Locate the cell with the specified text and output its (x, y) center coordinate. 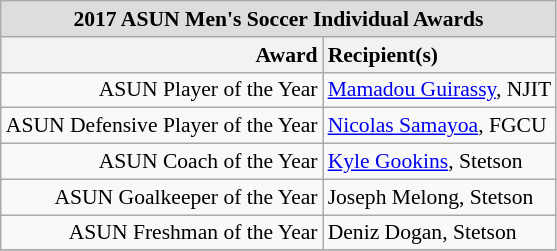
Award (162, 55)
Deniz Dogan, Stetson (440, 233)
Joseph Melong, Stetson (440, 197)
Kyle Gookins, Stetson (440, 162)
ASUN Player of the Year (162, 90)
ASUN Goalkeeper of the Year (162, 197)
Mamadou Guirassy, NJIT (440, 90)
2017 ASUN Men's Soccer Individual Awards (278, 19)
Recipient(s) (440, 55)
ASUN Defensive Player of the Year (162, 126)
ASUN Freshman of the Year (162, 233)
Nicolas Samayoa, FGCU (440, 126)
ASUN Coach of the Year (162, 162)
